Output the (X, Y) coordinate of the center of the cell containing the given text.  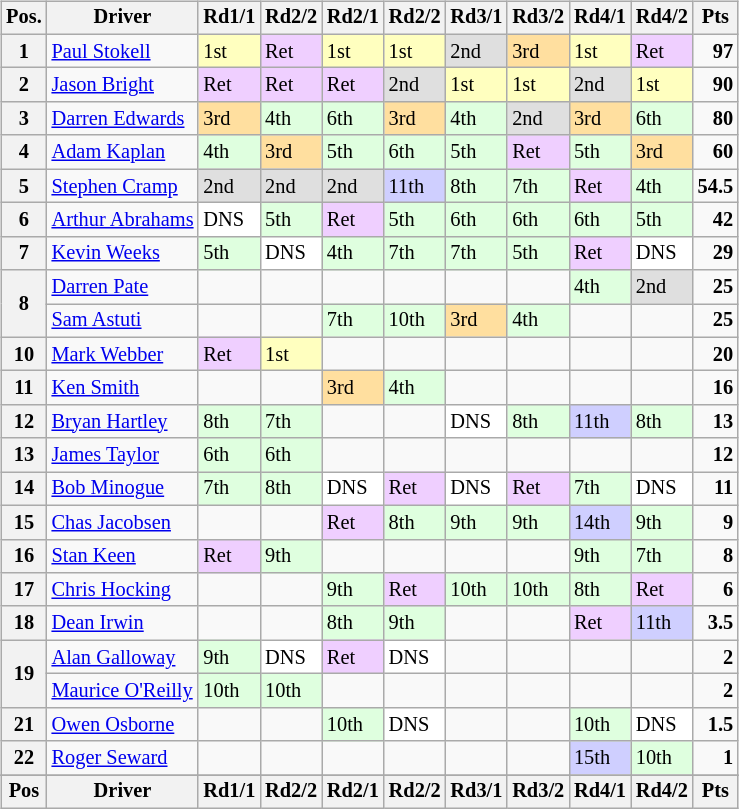
19 (24, 674)
42 (716, 220)
Jason Bright (123, 85)
90 (716, 85)
15 (24, 522)
54.5 (716, 186)
21 (24, 724)
Chas Jacobsen (123, 522)
Ken Smith (123, 388)
Darren Pate (123, 287)
7 (24, 253)
Arthur Abrahams (123, 220)
10 (24, 354)
3 (24, 119)
Paul Stokell (123, 51)
Alan Galloway (123, 657)
Pos (24, 792)
1.5 (716, 724)
Bryan Hartley (123, 422)
Pos. (24, 18)
14th (600, 522)
17 (24, 590)
James Taylor (123, 455)
18 (24, 623)
4 (24, 152)
Kevin Weeks (123, 253)
20 (716, 354)
Sam Astuti (123, 321)
Bob Minogue (123, 489)
97 (716, 51)
Roger Seward (123, 758)
Stan Keen (123, 556)
Chris Hocking (123, 590)
Adam Kaplan (123, 152)
60 (716, 152)
Mark Webber (123, 354)
5 (24, 186)
15th (600, 758)
14 (24, 489)
Stephen Cramp (123, 186)
29 (716, 253)
Dean Irwin (123, 623)
Owen Osborne (123, 724)
22 (24, 758)
80 (716, 119)
3.5 (716, 623)
Maurice O'Reilly (123, 691)
Darren Edwards (123, 119)
9 (716, 522)
